Output the (X, Y) coordinate of the center of the cell containing the given text.  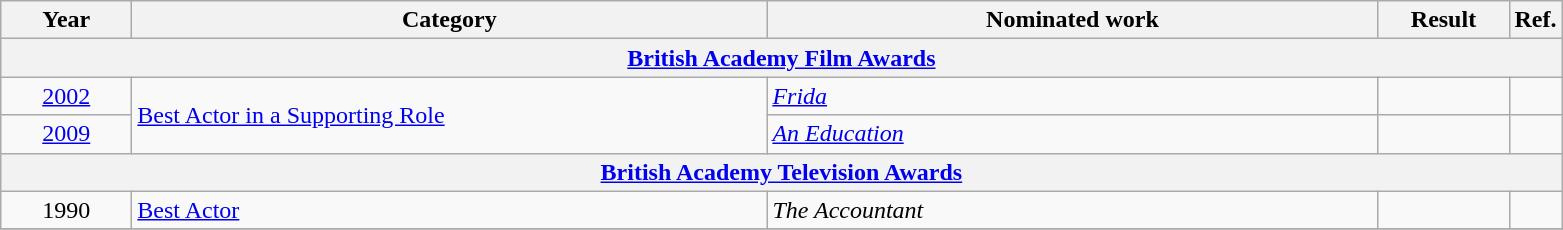
The Accountant (1072, 210)
Best Actor in a Supporting Role (450, 115)
1990 (66, 210)
Year (66, 20)
British Academy Film Awards (782, 58)
Nominated work (1072, 20)
Frida (1072, 96)
An Education (1072, 134)
Result (1444, 20)
Ref. (1536, 20)
2002 (66, 96)
Best Actor (450, 210)
British Academy Television Awards (782, 172)
2009 (66, 134)
Category (450, 20)
